Detect which cell encompasses the target text, then output its [x, y] center coordinate. 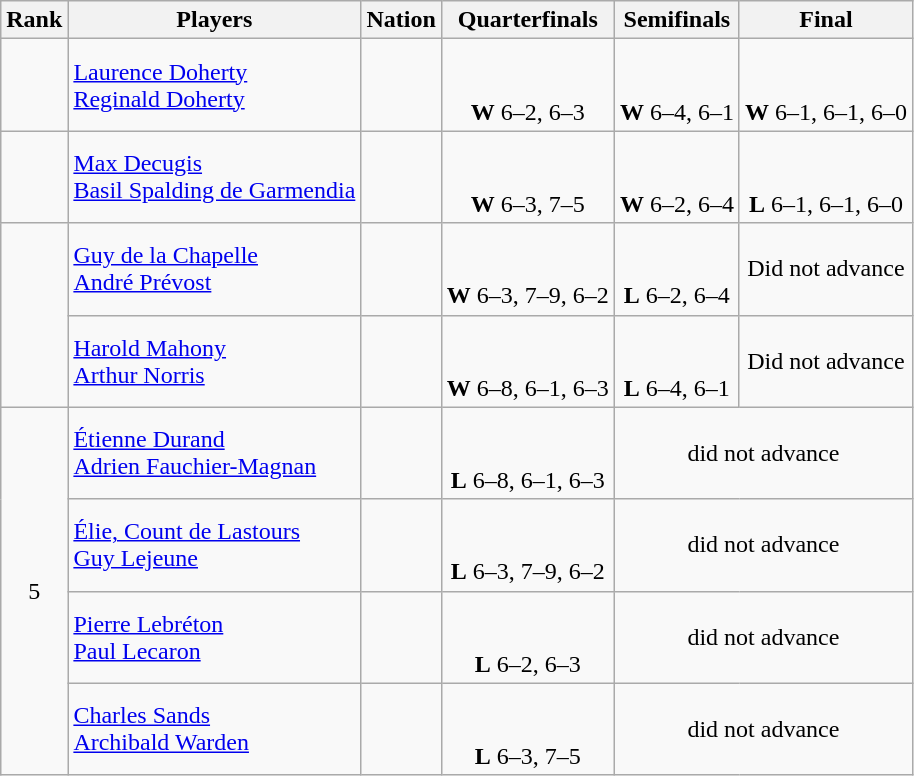
Guy de la ChapelleAndré Prévost [214, 269]
W 6–8, 6–1, 6–3 [528, 361]
L 6–3, 7–9, 6–2 [528, 545]
Rank [34, 20]
W 6–2, 6–3 [528, 85]
L 6–4, 6–1 [676, 361]
Laurence DohertyReginald Doherty [214, 85]
Harold MahonyArthur Norris [214, 361]
L 6–2, 6–4 [676, 269]
W 6–3, 7–9, 6–2 [528, 269]
Nation [401, 20]
L 6–1, 6–1, 6–0 [826, 177]
Max DecugisBasil Spalding de Garmendia [214, 177]
L 6–3, 7–5 [528, 729]
W 6–4, 6–1 [676, 85]
L 6–2, 6–3 [528, 637]
Players [214, 20]
W 6–1, 6–1, 6–0 [826, 85]
Semifinals [676, 20]
5 [34, 591]
Final [826, 20]
Étienne DurandAdrien Fauchier-Magnan [214, 453]
Élie, Count de LastoursGuy Lejeune [214, 545]
Charles SandsArchibald Warden [214, 729]
W 6–3, 7–5 [528, 177]
W 6–2, 6–4 [676, 177]
L 6–8, 6–1, 6–3 [528, 453]
Quarterfinals [528, 20]
Pierre LebrétonPaul Lecaron [214, 637]
